Return [x, y] of the center of cell containing provided text 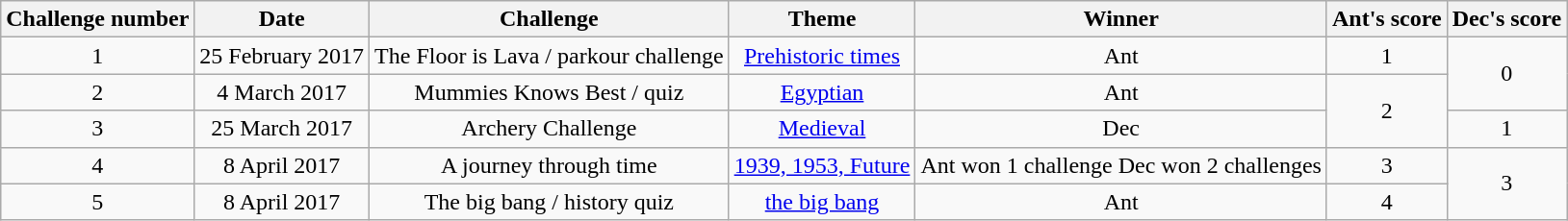
The Floor is Lava / parkour challenge [550, 56]
1939, 1953, Future [822, 165]
the big bang [822, 202]
Archery Challenge [550, 129]
Ant won 1 challenge Dec won 2 challenges [1121, 165]
The big bang / history quiz [550, 202]
Challenge [550, 19]
Theme [822, 19]
A journey through time [550, 165]
Ant's score [1386, 19]
Prehistoric times [822, 56]
4 March 2017 [282, 92]
Date [282, 19]
Dec [1121, 129]
Medieval [822, 129]
25 March 2017 [282, 129]
Mummies Knows Best / quiz [550, 92]
Dec's score [1507, 19]
Challenge number [98, 19]
25 February 2017 [282, 56]
Winner [1121, 19]
Egyptian [822, 92]
5 [98, 202]
0 [1507, 74]
